From the cell containing the given text, extract its center point as [X, Y] coordinate. 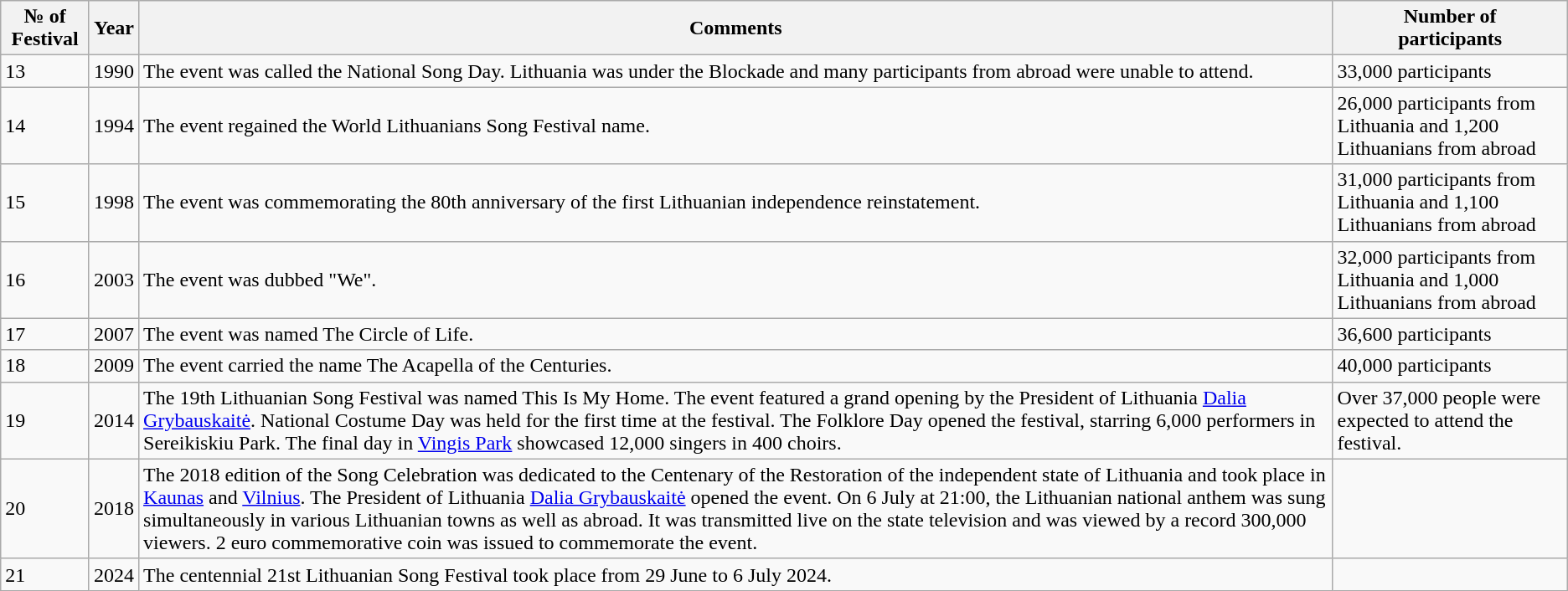
Year [114, 28]
20 [45, 509]
Comments [736, 28]
The event carried the name The Acapella of the Centuries. [736, 366]
13 [45, 71]
17 [45, 334]
14 [45, 126]
18 [45, 366]
31,000 participants from Lithuania and 1,100 Lithuanians from abroad [1450, 203]
2024 [114, 574]
1994 [114, 126]
1990 [114, 71]
32,000 participants from Lithuania and 1,000 Lithuanians from abroad [1450, 280]
2018 [114, 509]
2014 [114, 420]
The event regained the World Lithuanians Song Festival name. [736, 126]
33,000 participants [1450, 71]
40,000 participants [1450, 366]
Number ofparticipants [1450, 28]
16 [45, 280]
The event was named The Circle of Life. [736, 334]
The event was dubbed "We". [736, 280]
The event was called the National Song Day. Lithuania was under the Blockade and many participants from abroad were unable to attend. [736, 71]
21 [45, 574]
The event was commemorating the 80th anniversary of the first Lithuanian independence reinstatement. [736, 203]
№ of Festival [45, 28]
Over 37,000 people were expected to attend the festival. [1450, 420]
1998 [114, 203]
26,000 participants from Lithuania and 1,200 Lithuanians from abroad [1450, 126]
The centennial 21st Lithuanian Song Festival took place from 29 June to 6 July 2024. [736, 574]
36,600 participants [1450, 334]
15 [45, 203]
2009 [114, 366]
2007 [114, 334]
2003 [114, 280]
19 [45, 420]
